For the text-containing cell, return its midpoint in [x, y] coordinate format. 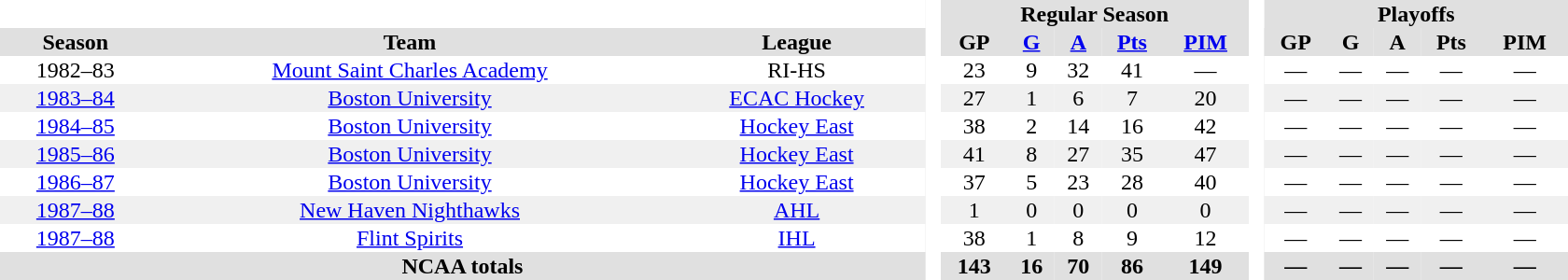
7 [1131, 98]
6 [1078, 98]
143 [974, 266]
Regular Season [1095, 14]
1985–86 [76, 154]
37 [974, 182]
IHL [797, 238]
ECAC Hockey [797, 98]
149 [1205, 266]
12 [1205, 238]
35 [1131, 154]
1984–85 [76, 126]
NCAA totals [463, 266]
47 [1205, 154]
1983–84 [76, 98]
14 [1078, 126]
New Haven Nighthawks [411, 210]
AHL [797, 210]
1982–83 [76, 70]
1986–87 [76, 182]
40 [1205, 182]
42 [1205, 126]
86 [1131, 266]
Mount Saint Charles Academy [411, 70]
32 [1078, 70]
2 [1031, 126]
70 [1078, 266]
League [797, 42]
RI-HS [797, 70]
Flint Spirits [411, 238]
Season [76, 42]
Team [411, 42]
5 [1031, 182]
Playoffs [1416, 14]
20 [1205, 98]
28 [1131, 182]
